From the cell containing the given text, extract its center point as (X, Y) coordinate. 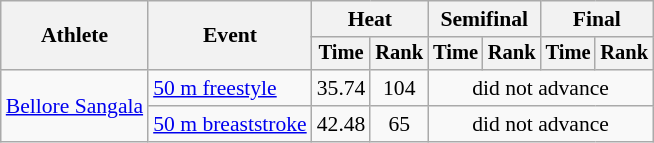
Athlete (74, 36)
Heat (370, 19)
Semifinal (484, 19)
50 m freestyle (230, 88)
104 (399, 88)
35.74 (342, 88)
65 (399, 124)
50 m breaststroke (230, 124)
Bellore Sangala (74, 106)
Event (230, 36)
Final (597, 19)
42.48 (342, 124)
